Locate the cell with the specified text and output its (X, Y) center coordinate. 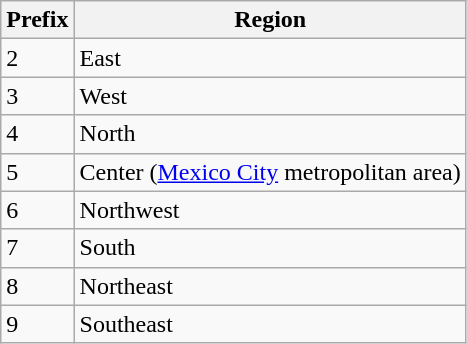
Northeast (270, 286)
5 (38, 172)
7 (38, 248)
South (270, 248)
3 (38, 96)
West (270, 96)
North (270, 134)
4 (38, 134)
Region (270, 20)
9 (38, 324)
Center (Mexico City metropolitan area) (270, 172)
Northwest (270, 210)
Prefix (38, 20)
East (270, 58)
Southeast (270, 324)
2 (38, 58)
8 (38, 286)
6 (38, 210)
